Scan for the cell matching the given text and deliver its (x, y) coordinate at center. 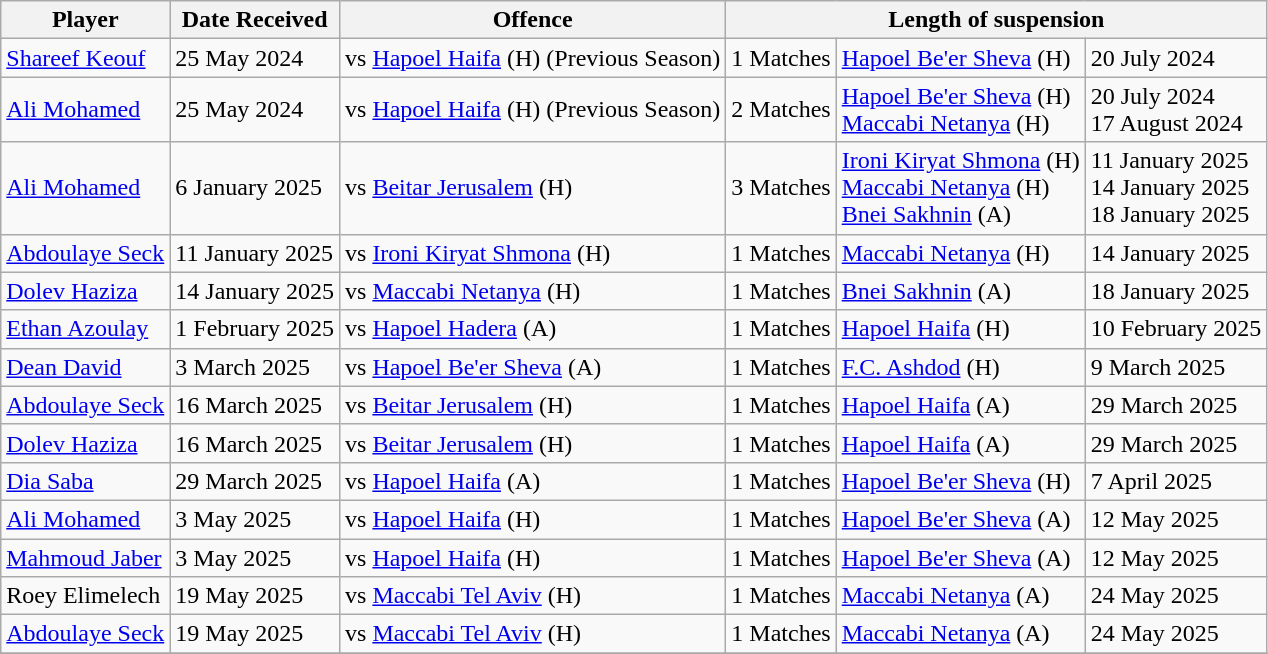
Hapoel Haifa (H) (960, 329)
3 Matches (781, 188)
6 January 2025 (255, 188)
Offence (532, 20)
F.C. Ashdod (H) (960, 367)
20 July 2024 (1176, 58)
vs Ironi Kiryat Shmona (H) (532, 253)
Ethan Azoulay (86, 329)
10 February 2025 (1176, 329)
Length of suspension (996, 20)
18 January 2025 (1176, 291)
Maccabi Netanya (H) (960, 253)
7 April 2025 (1176, 481)
9 March 2025 (1176, 367)
20 July 2024 17 August 2024 (1176, 110)
1 February 2025 (255, 329)
11 January 202514 January 2025 18 January 2025 (1176, 188)
vs Maccabi Netanya (H) (532, 291)
Bnei Sakhnin (A) (960, 291)
Hapoel Be'er Sheva (H) Maccabi Netanya (H) (960, 110)
11 January 2025 (255, 253)
Roey Elimelech (86, 596)
Player (86, 20)
2 Matches (781, 110)
Shareef Keouf (86, 58)
Ironi Kiryat Shmona (H) Maccabi Netanya (H) Bnei Sakhnin (A) (960, 188)
vs Hapoel Hadera (A) (532, 329)
vs Hapoel Haifa (A) (532, 481)
Date Received (255, 20)
Dia Saba (86, 481)
vs Hapoel Be'er Sheva (A) (532, 367)
3 March 2025 (255, 367)
Mahmoud Jaber (86, 557)
Dean David (86, 367)
